Capture the cell that displays the provided text and extract its (X, Y) central coordinate. 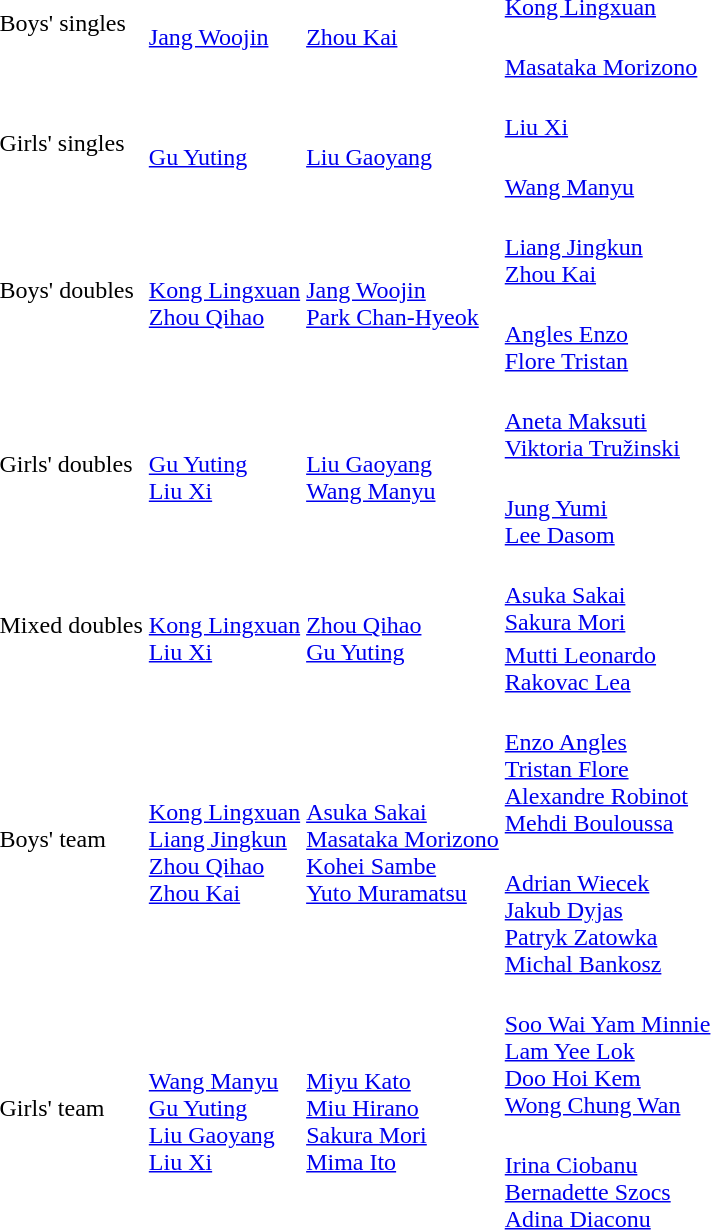
Gu YutingLiu Xi (224, 464)
Gu Yuting (224, 144)
Jang WoojinPark Chan-Hyeok (403, 290)
Liu GaoyangWang Manyu (403, 464)
Asuka SakaiMasataka MorizonoKohei SambeYuto Muramatsu (403, 840)
Kong LingxuanZhou Qihao (224, 290)
Kong LingxuanLiu Xi (224, 625)
Liu Gaoyang (403, 144)
Kong LingxuanLiang JingkunZhou QihaoZhou Kai (224, 840)
Zhou QihaoGu Yuting (403, 625)
